Find where the given text appears and provide that cell's center as (X, Y) coordinate. 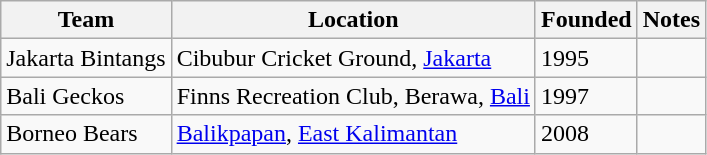
Balikpapan, East Kalimantan (353, 134)
Cibubur Cricket Ground, Jakarta (353, 58)
Location (353, 20)
Borneo Bears (86, 134)
Jakarta Bintangs (86, 58)
1997 (586, 96)
2008 (586, 134)
Notes (671, 20)
Bali Geckos (86, 96)
Founded (586, 20)
Finns Recreation Club, Berawa, Bali (353, 96)
Team (86, 20)
1995 (586, 58)
